Determine the [X, Y] coordinate at the center of the cell enclosing the given text.  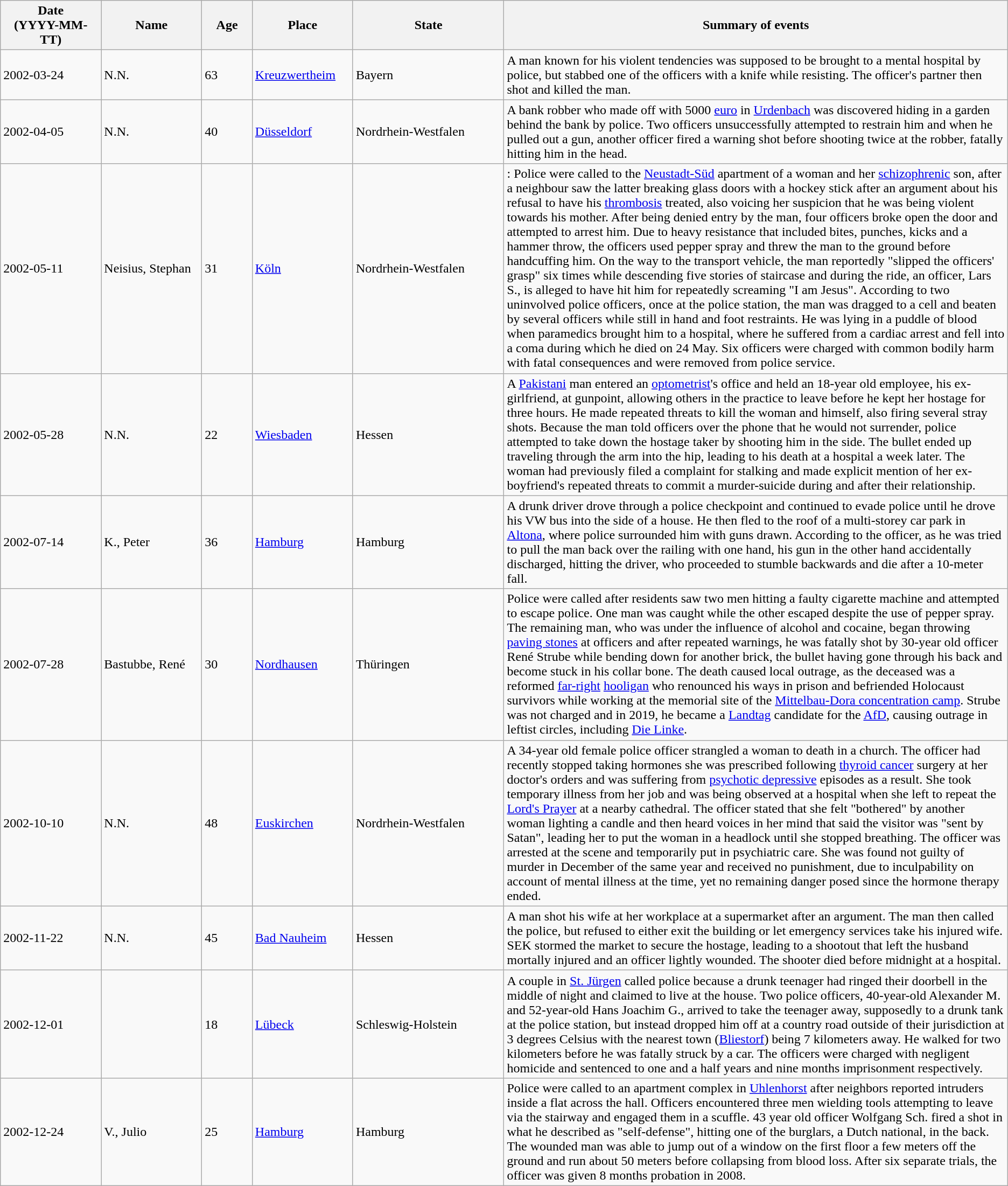
Nordhausen [303, 665]
2002-07-14 [51, 542]
Wiesbaden [303, 434]
63 [227, 75]
V., Julio [152, 1132]
State [429, 25]
Place [303, 25]
2002-05-28 [51, 434]
Summary of events [756, 25]
K., Peter [152, 542]
Neisius, Stephan [152, 268]
25 [227, 1132]
2002-12-01 [51, 1024]
45 [227, 938]
30 [227, 665]
2002-10-10 [51, 823]
2002-11-22 [51, 938]
Thüringen [429, 665]
18 [227, 1024]
2002-03-24 [51, 75]
40 [227, 131]
Date(YYYY-MM-TT) [51, 25]
Schleswig-Holstein [429, 1024]
Age [227, 25]
Bastubbe, René [152, 665]
Köln [303, 268]
Kreuzwertheim [303, 75]
Bayern [429, 75]
22 [227, 434]
36 [227, 542]
Euskirchen [303, 823]
48 [227, 823]
2002-07-28 [51, 665]
2002-05-11 [51, 268]
Düsseldorf [303, 131]
Lübeck [303, 1024]
31 [227, 268]
2002-04-05 [51, 131]
Name [152, 25]
Bad Nauheim [303, 938]
2002-12-24 [51, 1132]
